Pinpoint the cell where the given text exists, returning its (X, Y) midpoint coordinate. 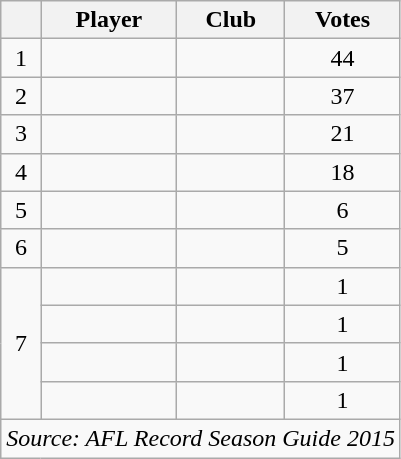
21 (343, 134)
18 (343, 172)
Club (231, 20)
7 (21, 343)
Player (109, 20)
4 (21, 172)
Votes (343, 20)
3 (21, 134)
44 (343, 58)
Source: AFL Record Season Guide 2015 (201, 438)
2 (21, 96)
37 (343, 96)
